Locate the cell with the specified text and output its (x, y) center coordinate. 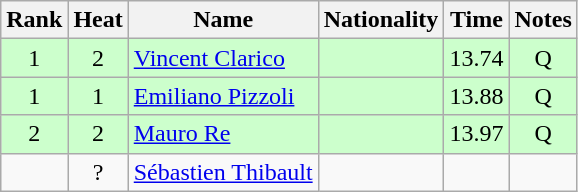
Notes (543, 20)
13.88 (476, 96)
Rank (34, 20)
Name (223, 20)
Vincent Clarico (223, 58)
Heat (98, 20)
13.97 (476, 134)
13.74 (476, 58)
Mauro Re (223, 134)
? (98, 172)
Time (476, 20)
Nationality (381, 20)
Sébastien Thibault (223, 172)
Emiliano Pizzoli (223, 96)
